Output the [x, y] coordinate of the center of the cell containing the given text.  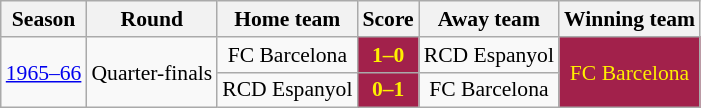
1–0 [388, 55]
Home team [287, 19]
Score [388, 19]
Away team [489, 19]
Season [44, 19]
Quarter-finals [152, 72]
1965–66 [44, 72]
0–1 [388, 90]
Winning team [630, 19]
Round [152, 19]
